Locate the cell with the specified text and output its (X, Y) center coordinate. 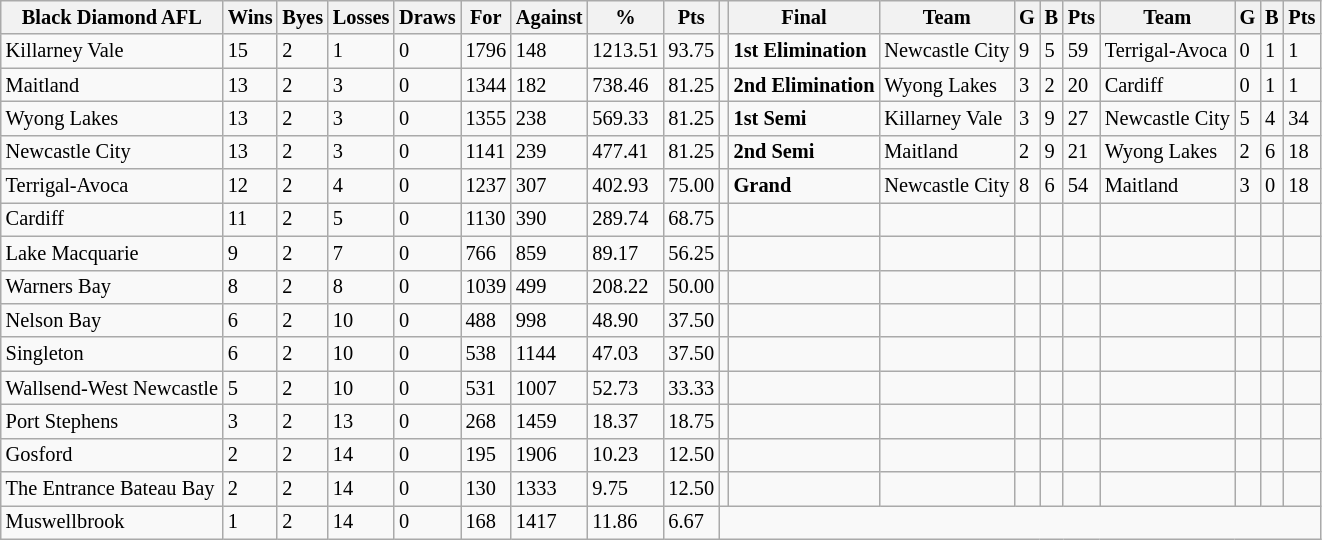
531 (486, 388)
Draws (427, 17)
569.33 (626, 118)
Final (804, 17)
33.33 (691, 388)
738.46 (626, 85)
1417 (550, 522)
1459 (550, 421)
11.86 (626, 522)
11 (250, 219)
238 (550, 118)
9.75 (626, 489)
18.75 (691, 421)
Gosford (112, 455)
859 (550, 253)
Byes (302, 17)
68.75 (691, 219)
56.25 (691, 253)
488 (486, 320)
50.00 (691, 287)
27 (1082, 118)
Singleton (112, 354)
48.90 (626, 320)
1039 (486, 287)
54 (1082, 186)
12 (250, 186)
47.03 (626, 354)
Warners Bay (112, 287)
402.93 (626, 186)
1333 (550, 489)
Port Stephens (112, 421)
390 (550, 219)
Against (550, 17)
For (486, 17)
208.22 (626, 287)
1144 (550, 354)
1141 (486, 152)
21 (1082, 152)
182 (550, 85)
538 (486, 354)
1130 (486, 219)
The Entrance Bateau Bay (112, 489)
Lake Macquarie (112, 253)
1906 (550, 455)
Wins (250, 17)
477.41 (626, 152)
168 (486, 522)
1237 (486, 186)
93.75 (691, 51)
499 (550, 287)
15 (250, 51)
Grand (804, 186)
2nd Elimination (804, 85)
998 (550, 320)
148 (550, 51)
2nd Semi (804, 152)
Losses (361, 17)
307 (550, 186)
89.17 (626, 253)
1213.51 (626, 51)
1st Elimination (804, 51)
7 (361, 253)
1355 (486, 118)
% (626, 17)
75.00 (691, 186)
1344 (486, 85)
59 (1082, 51)
20 (1082, 85)
1007 (550, 388)
18.37 (626, 421)
130 (486, 489)
1796 (486, 51)
Wallsend-West Newcastle (112, 388)
34 (1302, 118)
195 (486, 455)
Nelson Bay (112, 320)
766 (486, 253)
Black Diamond AFL (112, 17)
268 (486, 421)
1st Semi (804, 118)
Muswellbrook (112, 522)
239 (550, 152)
289.74 (626, 219)
6.67 (691, 522)
10.23 (626, 455)
52.73 (626, 388)
